Return the (x, y) coordinate for the center point of the cell that contains the specified text.  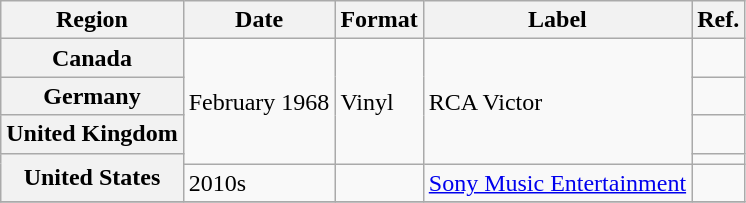
United Kingdom (92, 134)
February 1968 (259, 102)
Sony Music Entertainment (557, 183)
Germany (92, 96)
Canada (92, 58)
Date (259, 20)
2010s (259, 183)
RCA Victor (557, 102)
United States (92, 178)
Format (379, 20)
Vinyl (379, 102)
Region (92, 20)
Label (557, 20)
Ref. (718, 20)
